Search for the cell housing the specified text and yield its [X, Y] center coordinate. 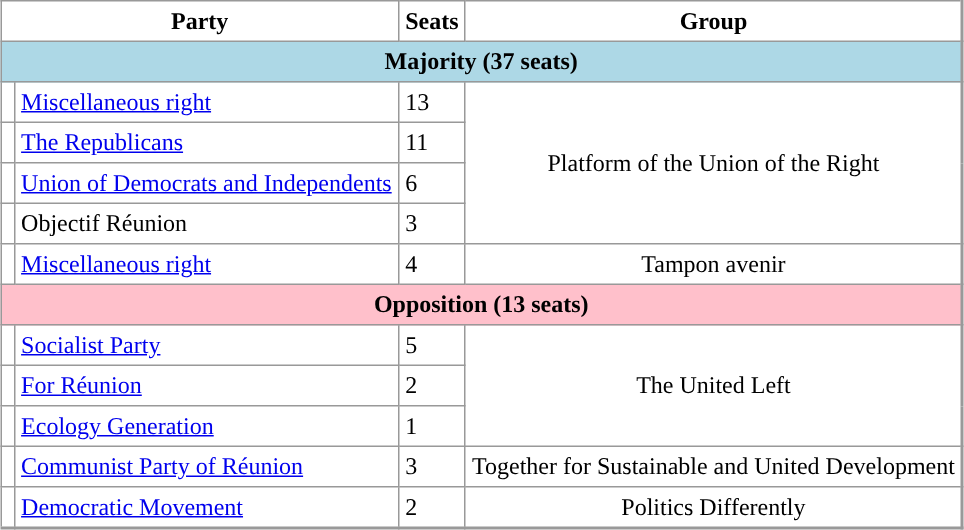
Platform of the Union of the Right [714, 163]
13 [432, 102]
Group [714, 21]
Together for Sustainable and United Development [714, 466]
The United Left [714, 386]
Objectif Réunion [206, 223]
Tampon avenir [714, 264]
Opposition (13 seats) [482, 304]
Communist Party of Réunion [206, 466]
Politics Differently [714, 508]
Ecology Generation [206, 426]
Party [200, 21]
5 [432, 345]
The Republicans [206, 142]
Majority (37 seats) [482, 61]
Union of Democrats and Independents [206, 183]
6 [432, 183]
For Réunion [206, 385]
1 [432, 426]
11 [432, 142]
Seats [432, 21]
Socialist Party [206, 345]
Democratic Movement [206, 508]
4 [432, 264]
